Locate the cell with the specified text and output its [X, Y] center coordinate. 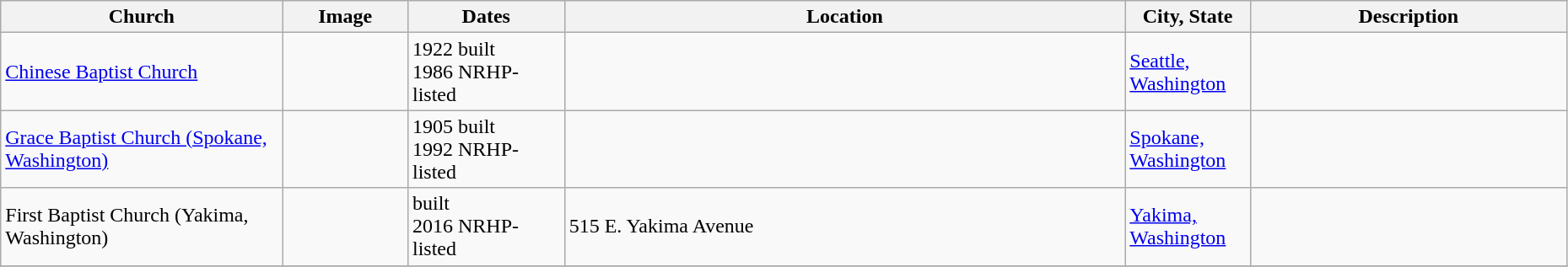
Church [142, 17]
Location [845, 17]
Dates [486, 17]
Description [1409, 17]
1922 built 1986 NRHP-listed [486, 72]
Yakima, Washington [1188, 227]
Grace Baptist Church (Spokane, Washington) [142, 149]
First Baptist Church (Yakima, Washington) [142, 227]
City, State [1188, 17]
1905 built 1992 NRHP-listed [486, 149]
Chinese Baptist Church [142, 72]
Seattle, Washington [1188, 72]
built 2016 NRHP-listed [486, 227]
Spokane, Washington [1188, 149]
Image [346, 17]
515 E. Yakima Avenue [845, 227]
